Pinpoint the cell where the given text exists, returning its (X, Y) midpoint coordinate. 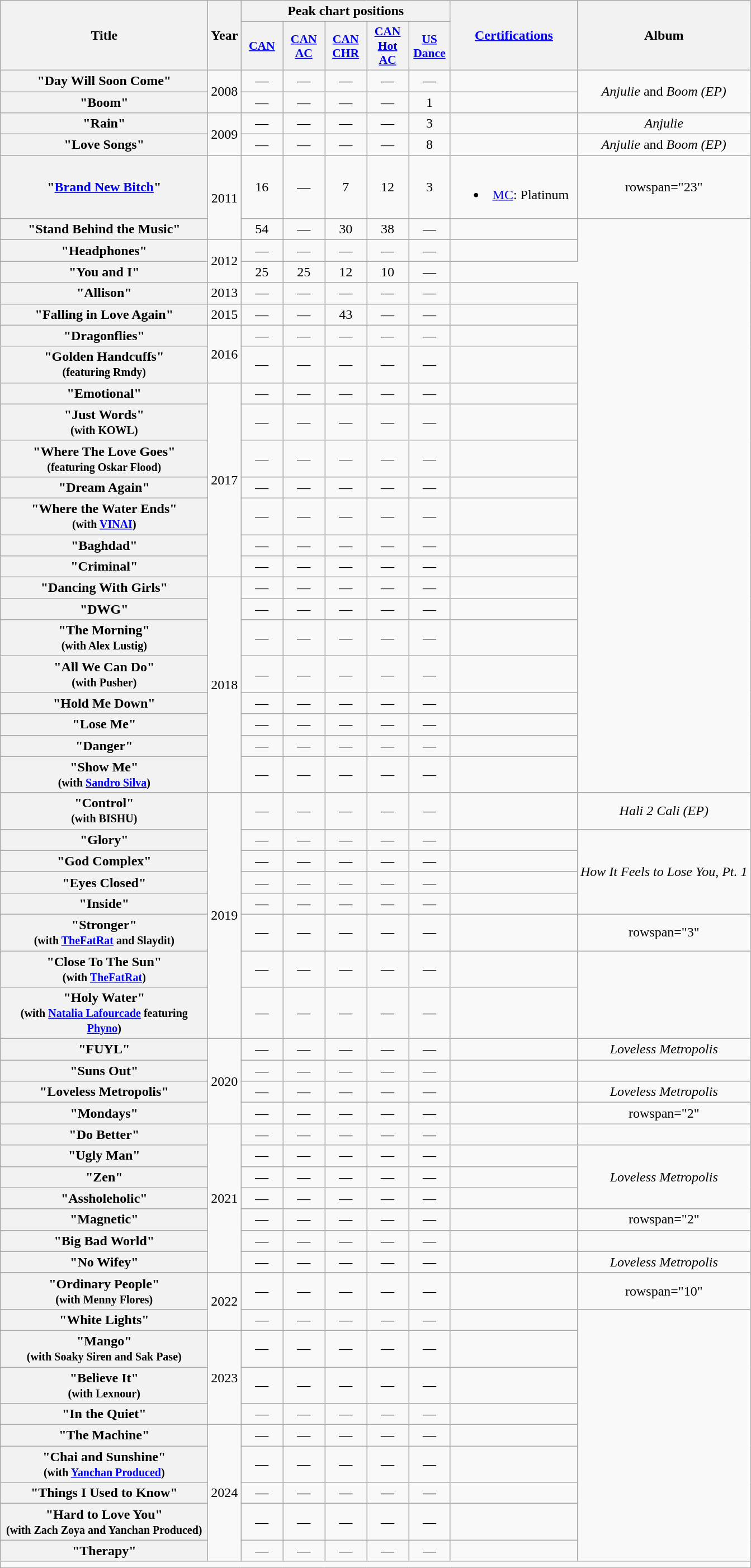
2021 (225, 1198)
"Eyes Closed" (104, 882)
2009 (225, 134)
"Criminal" (104, 567)
CAN AC (304, 46)
"Mango"(with Soaky Siren and Sak Pase) (104, 1348)
2008 (225, 91)
"No Wifey" (104, 1262)
10 (388, 272)
rowspan="3" (664, 932)
30 (346, 229)
16 (262, 187)
"Ordinary People"(with Menny Flores) (104, 1291)
2024 (225, 1493)
"All We Can Do"(with Pusher) (104, 675)
"Believe It"(with Lexnour) (104, 1385)
"Loveless Metropolis" (104, 1092)
2011 (225, 198)
"Therapy" (104, 1551)
"Dancing With Girls" (104, 588)
"Allison" (104, 293)
"Dragonflies" (104, 336)
Certifications (513, 36)
2020 (225, 1081)
1 (429, 102)
"The Morning"(with Alex Lustig) (104, 638)
"Mondays" (104, 1113)
"White Lights" (104, 1320)
Hali 2 Cali (EP) (664, 811)
"God Complex" (104, 861)
rowspan="10" (664, 1291)
"Love Songs" (104, 145)
"Do Better" (104, 1134)
CAN (262, 46)
"Holy Water"(with Natalia Lafourcade featuring Phyno) (104, 1013)
"Boom" (104, 102)
Year (225, 36)
"Just Words"(with KOWL) (104, 422)
"Inside" (104, 903)
2016 (225, 354)
8 (429, 145)
2019 (225, 916)
"Control"(with BISHU) (104, 811)
"Where the Water Ends"(with VINAI) (104, 516)
2013 (225, 293)
"Hold Me Down" (104, 703)
How It Feels to Lose You, Pt. 1 (664, 872)
"Brand New Bitch" (104, 187)
CAN Hot AC (388, 46)
38 (388, 229)
CAN CHR (346, 46)
43 (346, 314)
"DWG" (104, 609)
54 (262, 229)
"Stronger"(with TheFatRat and Slaydit) (104, 932)
"Lose Me" (104, 724)
Title (104, 36)
"Stand Behind the Music" (104, 229)
USDance (429, 46)
"Close To The Sun"(with TheFatRat) (104, 969)
"Emotional" (104, 393)
"Zen" (104, 1177)
"Dream Again" (104, 487)
"Things I Used to Know" (104, 1493)
2012 (225, 261)
"Magnetic" (104, 1219)
"Falling in Love Again" (104, 314)
rowspan="23" (664, 187)
Album (664, 36)
"The Machine" (104, 1435)
"Where The Love Goes"(featuring Oskar Flood) (104, 459)
2022 (225, 1301)
"Danger" (104, 746)
"Rain" (104, 124)
2023 (225, 1377)
MC: Platinum (513, 187)
"Assholeholic" (104, 1198)
"FUYL" (104, 1049)
"In the Quiet" (104, 1414)
"Headphones" (104, 251)
"Glory" (104, 840)
"Hard to Love You"(with Zach Zoya and Yanchan Produced) (104, 1522)
2015 (225, 314)
"Show Me"(with Sandro Silva) (104, 774)
"Chai and Sunshine"(with Yanchan Produced) (104, 1465)
"Big Bad World" (104, 1241)
2017 (225, 480)
"Suns Out" (104, 1071)
"Ugly Man" (104, 1156)
7 (346, 187)
"Golden Handcuffs"(featuring Rmdy) (104, 365)
2018 (225, 685)
"Baghdad" (104, 545)
Peak chart positions (346, 11)
"Day Will Soon Come" (104, 81)
Anjulie (664, 124)
"You and I" (104, 272)
